Determine the [X, Y] coordinate at the center of the cell enclosing the given text.  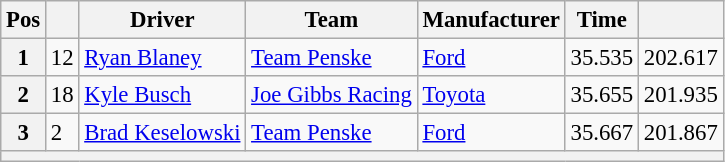
Pos [24, 20]
35.655 [602, 95]
1 [24, 58]
Manufacturer [491, 20]
35.535 [602, 58]
Team [332, 20]
35.667 [602, 133]
Kyle Busch [162, 95]
201.935 [680, 95]
3 [24, 133]
Brad Keselowski [162, 133]
12 [62, 58]
Joe Gibbs Racing [332, 95]
Ryan Blaney [162, 58]
Time [602, 20]
Toyota [491, 95]
201.867 [680, 133]
202.617 [680, 58]
18 [62, 95]
Driver [162, 20]
